Output the [X, Y] coordinate of the center of the cell containing the given text.  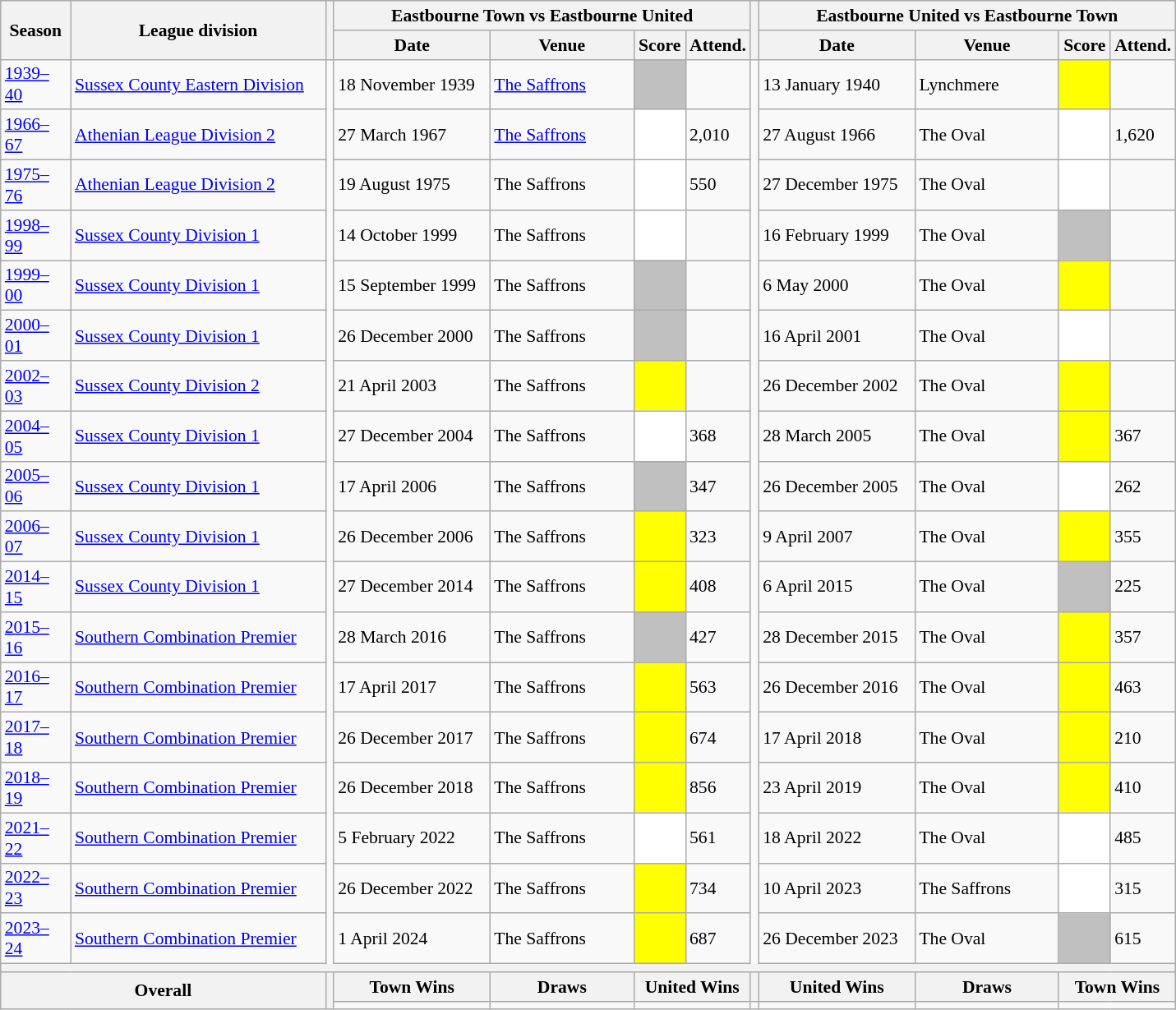
Sussex County Division 2 [198, 386]
485 [1142, 838]
17 April 2017 [412, 687]
16 April 2001 [837, 335]
6 May 2000 [837, 286]
2004–05 [36, 436]
355 [1142, 537]
26 December 2018 [412, 787]
14 October 1999 [412, 235]
1975–76 [36, 186]
18 April 2022 [837, 838]
26 December 2005 [837, 487]
674 [718, 738]
26 December 2022 [412, 888]
1999–00 [36, 286]
2021–22 [36, 838]
Overall [163, 991]
13 January 1940 [837, 84]
323 [718, 537]
26 December 2016 [837, 687]
2,010 [718, 135]
26 December 2017 [412, 738]
734 [718, 888]
563 [718, 687]
225 [1142, 587]
1966–67 [36, 135]
1998–99 [36, 235]
21 April 2003 [412, 386]
210 [1142, 738]
2014–15 [36, 587]
1,620 [1142, 135]
23 April 2019 [837, 787]
27 December 2014 [412, 587]
2018–19 [36, 787]
368 [718, 436]
26 December 2002 [837, 386]
Sussex County Eastern Division [198, 84]
26 December 2023 [837, 939]
2017–18 [36, 738]
410 [1142, 787]
28 March 2005 [837, 436]
18 November 1939 [412, 84]
28 December 2015 [837, 638]
Eastbourne United vs Eastbourne Town [966, 16]
550 [718, 186]
27 December 1975 [837, 186]
28 March 2016 [412, 638]
315 [1142, 888]
27 August 1966 [837, 135]
2022–23 [36, 888]
1939–40 [36, 84]
561 [718, 838]
367 [1142, 436]
2015–16 [36, 638]
15 September 1999 [412, 286]
9 April 2007 [837, 537]
Lynchmere [986, 84]
2006–07 [36, 537]
615 [1142, 939]
2000–01 [36, 335]
10 April 2023 [837, 888]
17 April 2018 [837, 738]
2002–03 [36, 386]
427 [718, 638]
5 February 2022 [412, 838]
1 April 2024 [412, 939]
262 [1142, 487]
Eastbourne Town vs Eastbourne United [542, 16]
26 December 2006 [412, 537]
2023–24 [36, 939]
19 August 1975 [412, 186]
27 December 2004 [412, 436]
347 [718, 487]
27 March 1967 [412, 135]
856 [718, 787]
463 [1142, 687]
2016–17 [36, 687]
26 December 2000 [412, 335]
17 April 2006 [412, 487]
6 April 2015 [837, 587]
687 [718, 939]
League division [198, 30]
357 [1142, 638]
2005–06 [36, 487]
408 [718, 587]
16 February 1999 [837, 235]
Season [36, 30]
